Locate the cell with the specified text and output its (X, Y) center coordinate. 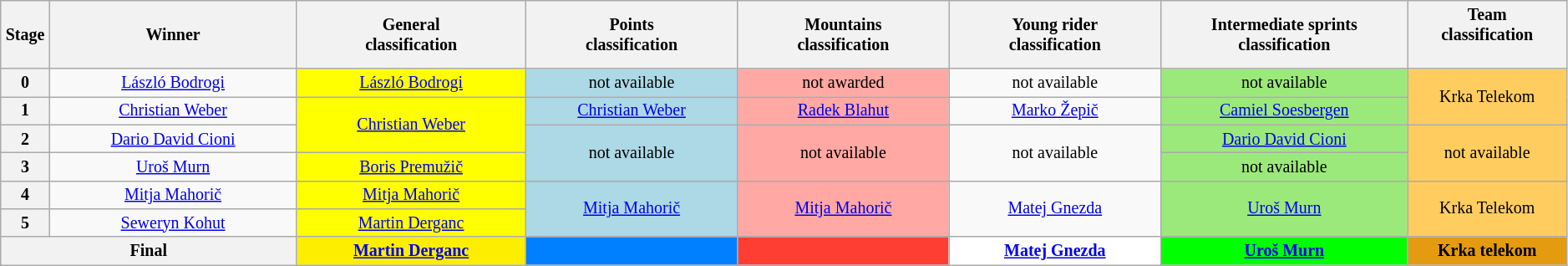
Young riderclassification (1054, 35)
Generalclassification (411, 35)
4 (25, 194)
5 (25, 223)
Camiel Soesbergen (1285, 110)
Radek Blahut (844, 110)
Intermediate sprintsclassification (1285, 35)
Stage (25, 35)
Pointsclassification (632, 35)
Mountainsclassification (844, 35)
Marko Žepič (1054, 110)
Final (149, 251)
Winner (173, 35)
not awarded (844, 84)
3 (25, 167)
Boris Premužič (411, 167)
Seweryn Kohut (173, 223)
1 (25, 110)
Krka telekom (1487, 251)
Teamclassification (1487, 35)
2 (25, 139)
0 (25, 84)
